Scan for the cell matching the given text and deliver its (x, y) coordinate at center. 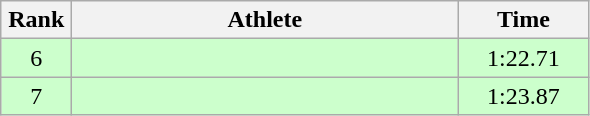
Time (524, 20)
Athlete (265, 20)
6 (36, 58)
7 (36, 96)
1:22.71 (524, 58)
Rank (36, 20)
1:23.87 (524, 96)
